Capture the cell that displays the provided text and extract its (X, Y) central coordinate. 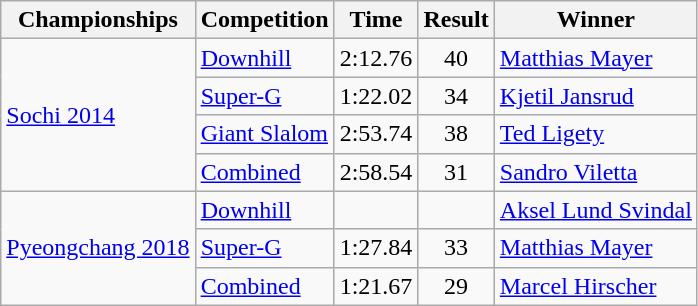
2:12.76 (376, 58)
Aksel Lund Svindal (596, 210)
40 (456, 58)
Giant Slalom (264, 134)
34 (456, 96)
Sandro Viletta (596, 172)
33 (456, 248)
Time (376, 20)
31 (456, 172)
Winner (596, 20)
Sochi 2014 (98, 115)
Competition (264, 20)
Pyeongchang 2018 (98, 248)
Championships (98, 20)
2:58.54 (376, 172)
Ted Ligety (596, 134)
1:22.02 (376, 96)
1:27.84 (376, 248)
1:21.67 (376, 286)
2:53.74 (376, 134)
Kjetil Jansrud (596, 96)
Marcel Hirscher (596, 286)
Result (456, 20)
38 (456, 134)
29 (456, 286)
